Provide the (X, Y) coordinate of the cell's center where the given text is located.  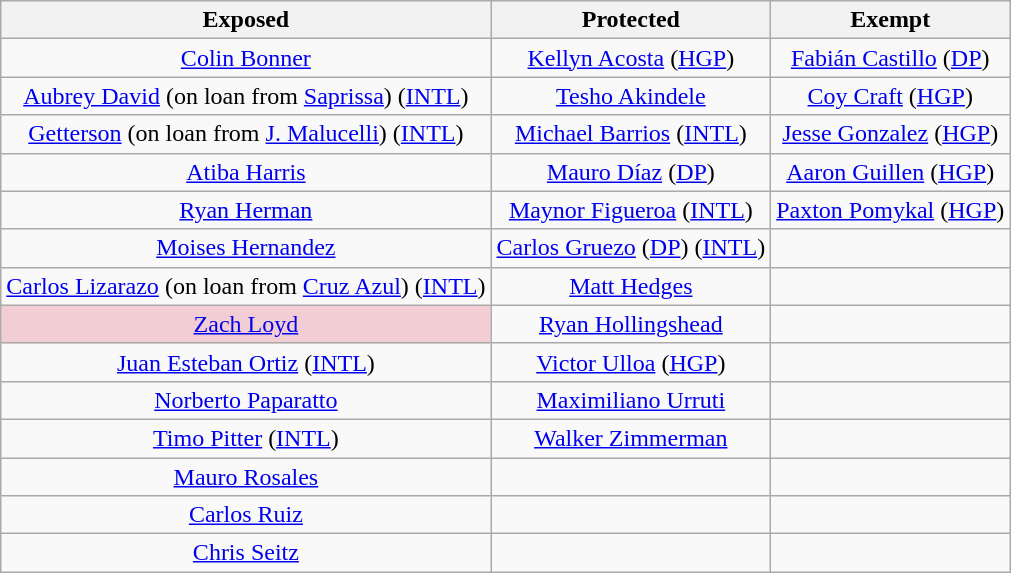
Carlos Gruezo (DP) (INTL) (631, 248)
Matt Hedges (631, 286)
Walker Zimmerman (631, 438)
Moises Hernandez (246, 248)
Colin Bonner (246, 58)
Maximiliano Urruti (631, 400)
Kellyn Acosta (HGP) (631, 58)
Protected (631, 20)
Ryan Hollingshead (631, 324)
Aaron Guillen (HGP) (890, 172)
Tesho Akindele (631, 96)
Aubrey David (on loan from Saprissa) (INTL) (246, 96)
Carlos Lizarazo (on loan from Cruz Azul) (INTL) (246, 286)
Juan Esteban Ortiz (INTL) (246, 362)
Timo Pitter (INTL) (246, 438)
Carlos Ruiz (246, 515)
Fabián Castillo (DP) (890, 58)
Chris Seitz (246, 553)
Exempt (890, 20)
Maynor Figueroa (INTL) (631, 210)
Jesse Gonzalez (HGP) (890, 134)
Zach Loyd (246, 324)
Exposed (246, 20)
Mauro Rosales (246, 477)
Paxton Pomykal (HGP) (890, 210)
Atiba Harris (246, 172)
Coy Craft (HGP) (890, 96)
Mauro Díaz (DP) (631, 172)
Michael Barrios (INTL) (631, 134)
Norberto Paparatto (246, 400)
Ryan Herman (246, 210)
Getterson (on loan from J. Malucelli) (INTL) (246, 134)
Victor Ulloa (HGP) (631, 362)
